Identify which cell holds the provided text, then report its (X, Y) central coordinate. 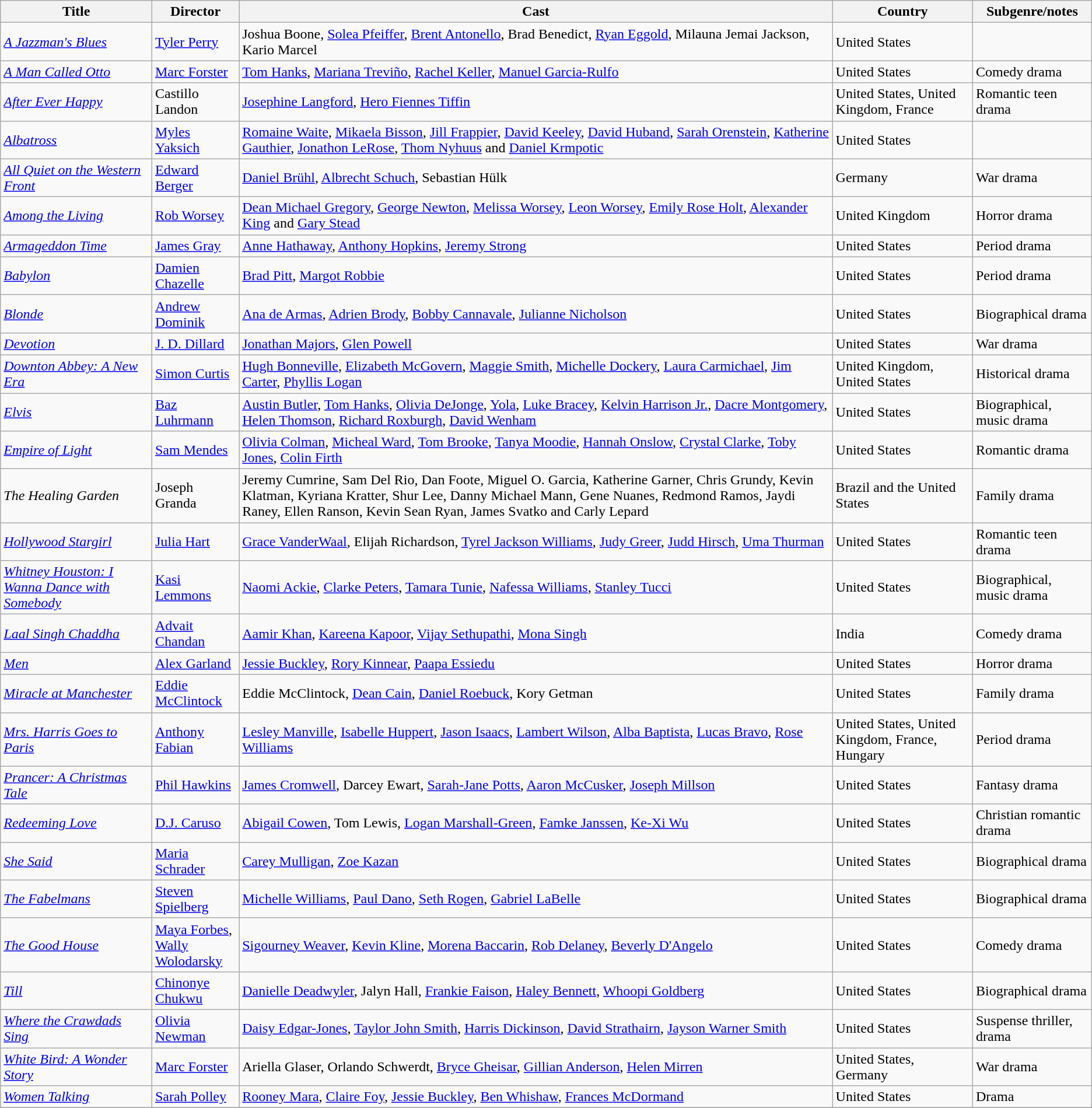
Aamir Khan, Kareena Kapoor, Vijay Sethupathi, Mona Singh (535, 634)
Rooney Mara, Claire Foy, Jessie Buckley, Ben Whishaw, Frances McDormand (535, 1097)
Jessie Buckley, Rory Kinnear, Paapa Essiedu (535, 663)
Sam Mendes (195, 450)
The Fabelmans (76, 899)
United States, United Kingdom, France, Hungary (902, 739)
Rob Worsey (195, 216)
Olivia Colman, Micheal Ward, Tom Brooke, Tanya Moodie, Hannah Onslow, Crystal Clarke, Toby Jones, Colin Firth (535, 450)
Ariella Glaser, Orlando Schwerdt, Bryce Gheisar, Gillian Anderson, Helen Mirren (535, 1067)
Michelle Williams, Paul Dano, Seth Rogen, Gabriel LaBelle (535, 899)
Julia Hart (195, 541)
Brad Pitt, Margot Robbie (535, 275)
Director (195, 12)
Brazil and the United States (902, 496)
Sarah Polley (195, 1097)
Where the Crawdads Sing (76, 1028)
India (902, 634)
Chinonye Chukwu (195, 991)
Historical drama (1032, 373)
Kasi Lemmons (195, 588)
Jonathan Majors, Glen Powell (535, 344)
D.J. Caruso (195, 823)
Romantic drama (1032, 450)
Subgenre/notes (1032, 12)
Germany (902, 177)
Dean Michael Gregory, George Newton, Melissa Worsey, Leon Worsey, Emily Rose Holt, Alexander King and Gary Stead (535, 216)
James Cromwell, Darcey Ewart, Sarah-Jane Potts, Aaron McCusker, Joseph Millson (535, 785)
Among the Living (76, 216)
A Jazzman's Blues (76, 42)
Phil Hawkins (195, 785)
Hollywood Stargirl (76, 541)
Steven Spielberg (195, 899)
Edward Berger (195, 177)
Sigourney Weaver, Kevin Kline, Morena Baccarin, Rob Delaney, Beverly D'Angelo (535, 945)
Eddie McClintock (195, 693)
Tom Hanks, Mariana Treviño, Rachel Keller, Manuel Garcia-Rulfo (535, 72)
Danielle Deadwyler, Jalyn Hall, Frankie Faison, Haley Bennett, Whoopi Goldberg (535, 991)
Eddie McClintock, Dean Cain, Daniel Roebuck, Kory Getman (535, 693)
Advait Chandan (195, 634)
Anthony Fabian (195, 739)
Carey Mulligan, Zoe Kazan (535, 861)
Damien Chazelle (195, 275)
Prancer: A Christmas Tale (76, 785)
Maria Schrader (195, 861)
Albatross (76, 140)
James Gray (195, 246)
A Man Called Otto (76, 72)
Laal Singh Chaddha (76, 634)
Christian romantic drama (1032, 823)
Fantasy drama (1032, 785)
Drama (1032, 1097)
Title (76, 12)
Joseph Granda (195, 496)
Josephine Langford, Hero Fiennes Tiffin (535, 102)
Daniel Brühl, Albrecht Schuch, Sebastian Hülk (535, 177)
Alex Garland (195, 663)
She Said (76, 861)
Simon Curtis (195, 373)
The Good House (76, 945)
Daisy Edgar-Jones, Taylor John Smith, Harris Dickinson, David Strathairn, Jayson Warner Smith (535, 1028)
United States, United Kingdom, France (902, 102)
Baz Luhrmann (195, 412)
Whitney Houston: I Wanna Dance with Somebody (76, 588)
Castillo Landon (195, 102)
Olivia Newman (195, 1028)
Grace VanderWaal, Elijah Richardson, Tyrel Jackson Williams, Judy Greer, Judd Hirsch, Uma Thurman (535, 541)
Joshua Boone, Solea Pfeiffer, Brent Antonello, Brad Benedict, Ryan Eggold, Milauna Jemai Jackson, Kario Marcel (535, 42)
Blonde (76, 314)
Ana de Armas, Adrien Brody, Bobby Cannavale, Julianne Nicholson (535, 314)
J. D. Dillard (195, 344)
Tyler Perry (195, 42)
Andrew Dominik (195, 314)
Miracle at Manchester (76, 693)
All Quiet on the Western Front (76, 177)
Men (76, 663)
Naomi Ackie, Clarke Peters, Tamara Tunie, Nafessa Williams, Stanley Tucci (535, 588)
United Kingdom, United States (902, 373)
Redeeming Love (76, 823)
Suspense thriller, drama (1032, 1028)
Lesley Manville, Isabelle Huppert, Jason Isaacs, Lambert Wilson, Alba Baptista, Lucas Bravo, Rose Williams (535, 739)
Abigail Cowen, Tom Lewis, Logan Marshall-Green, Famke Janssen, Ke-Xi Wu (535, 823)
Women Talking (76, 1097)
United States, Germany (902, 1067)
Armageddon Time (76, 246)
The Healing Garden (76, 496)
After Ever Happy (76, 102)
White Bird: A Wonder Story (76, 1067)
United Kingdom (902, 216)
Till (76, 991)
Hugh Bonneville, Elizabeth McGovern, Maggie Smith, Michelle Dockery, Laura Carmichael, Jim Carter, Phyllis Logan (535, 373)
Elvis (76, 412)
Myles Yaksich (195, 140)
Mrs. Harris Goes to Paris (76, 739)
Cast (535, 12)
Maya Forbes,Wally Wolodarsky (195, 945)
Anne Hathaway, Anthony Hopkins, Jeremy Strong (535, 246)
Downton Abbey: A New Era (76, 373)
Austin Butler, Tom Hanks, Olivia DeJonge, Yola, Luke Bracey, Kelvin Harrison Jr., Dacre Montgomery, Helen Thomson, Richard Roxburgh, David Wenham (535, 412)
Babylon (76, 275)
Country (902, 12)
Empire of Light (76, 450)
Devotion (76, 344)
